Identify which cell holds the provided text, then report its (X, Y) central coordinate. 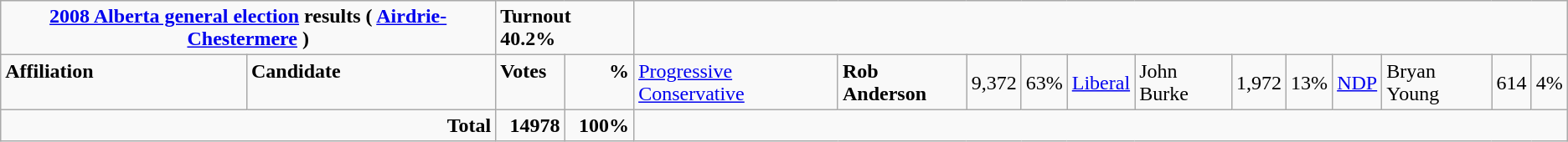
14978 (530, 125)
John Burke (1184, 82)
Candidate (370, 82)
1,972 (1258, 82)
Rob Anderson (902, 82)
NDP (1357, 82)
2008 Alberta general election results ( Airdrie-Chestermere ) (248, 28)
Affiliation (124, 82)
Bryan Young (1437, 82)
4% (1550, 82)
614 (1511, 82)
Turnout 40.2% (565, 28)
Liberal (1101, 82)
13% (1310, 82)
Total (248, 125)
9,372 (993, 82)
100% (599, 125)
Progressive Conservative (736, 82)
Votes (530, 82)
% (599, 82)
63% (1044, 82)
